Search for the cell housing the specified text and yield its (X, Y) center coordinate. 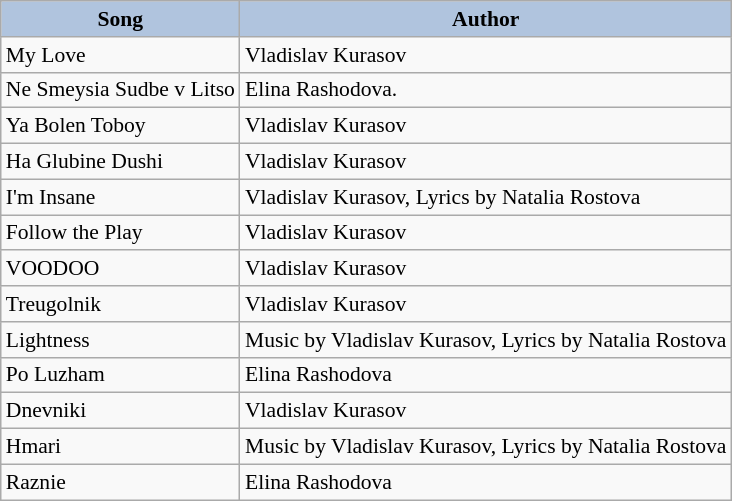
Dnevniki (120, 411)
Raznie (120, 482)
Hmari (120, 447)
My Love (120, 55)
Lightness (120, 340)
Follow the Play (120, 233)
Vladislav Kurasov, Lyrics by Natalia Rostova (486, 197)
Ha Glubine Dushi (120, 162)
Author (486, 19)
Elina Rashodova. (486, 90)
Treugolnik (120, 304)
Song (120, 19)
I'm Insane (120, 197)
Po Luzham (120, 375)
VOODOO (120, 269)
Ya Bolen Toboy (120, 126)
Ne Smeysia Sudbe v Litso (120, 90)
